Provide the (x, y) coordinate of the cell's center where the given text is located.  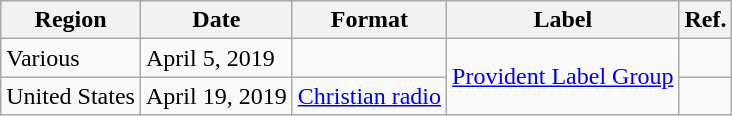
Format (369, 20)
Region (71, 20)
April 5, 2019 (216, 58)
April 19, 2019 (216, 96)
Ref. (706, 20)
Provident Label Group (563, 77)
Date (216, 20)
Various (71, 58)
Label (563, 20)
United States (71, 96)
Christian radio (369, 96)
